Return the [X, Y] coordinate for the center point of the cell that contains the specified text.  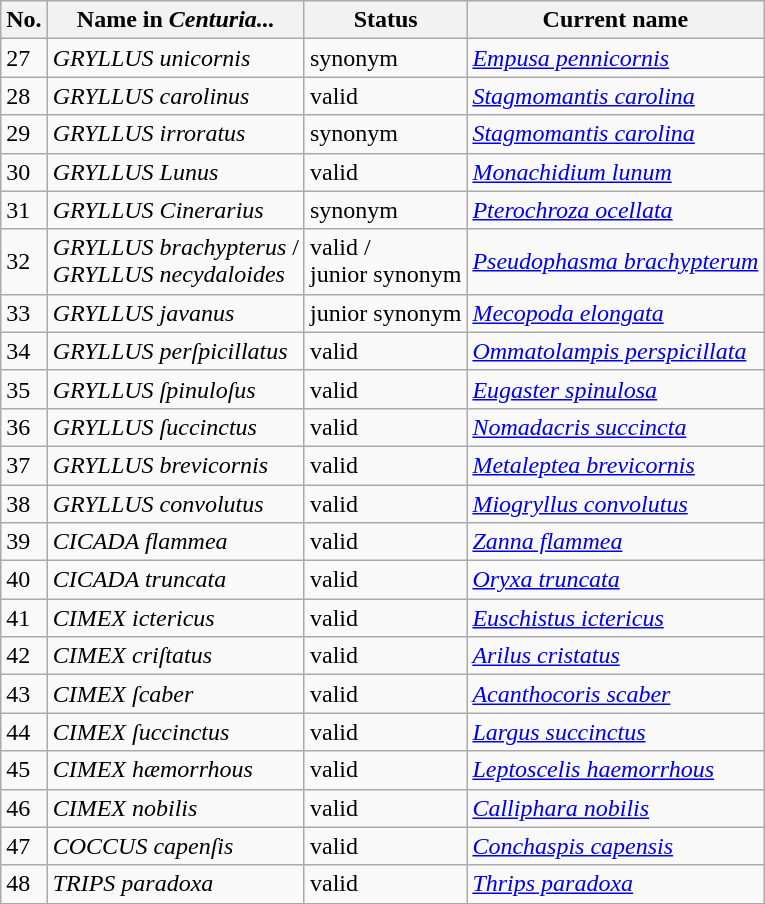
GRYLLUS carolinus [176, 96]
CIMEX criſtatus [176, 656]
TRIPS paradoxa [176, 884]
GRYLLUS brachypterus /GRYLLUS necydaloides [176, 262]
32 [24, 262]
Monachidium lunum [616, 172]
GRYLLUS brevicornis [176, 465]
GRYLLUS Lunus [176, 172]
38 [24, 503]
Status [385, 20]
Conchaspis capensis [616, 846]
33 [24, 313]
40 [24, 580]
GRYLLUS perſpicillatus [176, 351]
Miogryllus convolutus [616, 503]
CIMEX ſcaber [176, 694]
31 [24, 210]
27 [24, 58]
Calliphara nobilis [616, 808]
Pterochroza ocellata [616, 210]
44 [24, 732]
Ommatolampis perspicillata [616, 351]
Largus succinctus [616, 732]
42 [24, 656]
GRYLLUS ſuccinctus [176, 427]
GRYLLUS unicornis [176, 58]
Current name [616, 20]
GRYLLUS convolutus [176, 503]
28 [24, 96]
Metaleptea brevicornis [616, 465]
43 [24, 694]
CICADA flammea [176, 542]
30 [24, 172]
47 [24, 846]
35 [24, 389]
41 [24, 618]
Eugaster spinulosa [616, 389]
Mecopoda elongata [616, 313]
CIMEX nobilis [176, 808]
junior synonym [385, 313]
29 [24, 134]
CIMEX hæmorrhous [176, 770]
Euschistus ictericus [616, 618]
46 [24, 808]
Pseudophasma brachypterum [616, 262]
Thrips paradoxa [616, 884]
GRYLLUS Cinerarius [176, 210]
Oryxa truncata [616, 580]
Nomadacris succincta [616, 427]
Name in Centuria... [176, 20]
GRYLLUS javanus [176, 313]
CIMEX ictericus [176, 618]
39 [24, 542]
GRYLLUS ſpinuloſus [176, 389]
48 [24, 884]
valid /junior synonym [385, 262]
GRYLLUS irroratus [176, 134]
45 [24, 770]
36 [24, 427]
37 [24, 465]
Arilus cristatus [616, 656]
34 [24, 351]
Leptoscelis haemorrhous [616, 770]
CIMEX ſuccinctus [176, 732]
No. [24, 20]
Acanthocoris scaber [616, 694]
Zanna flammea [616, 542]
COCCUS capenſis [176, 846]
CICADA truncata [176, 580]
Empusa pennicornis [616, 58]
